For the text-containing cell, return its midpoint in [X, Y] coordinate format. 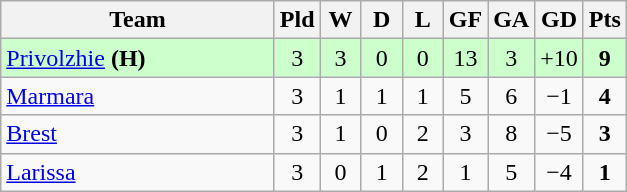
−1 [560, 96]
−4 [560, 172]
Team [138, 20]
Marmara [138, 96]
Privolzhie (H) [138, 58]
9 [604, 58]
GA [512, 20]
Pts [604, 20]
8 [512, 134]
13 [465, 58]
Larissa [138, 172]
GD [560, 20]
6 [512, 96]
L [422, 20]
4 [604, 96]
−5 [560, 134]
D [382, 20]
W [340, 20]
GF [465, 20]
Brest [138, 134]
+10 [560, 58]
Pld [297, 20]
